Return [X, Y] of the center of cell containing provided text 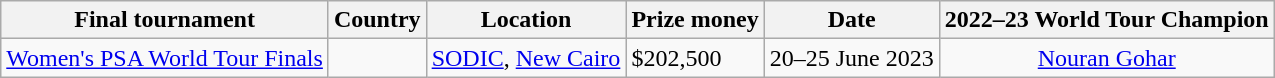
Women's PSA World Tour Finals [165, 58]
$202,500 [695, 58]
2022–23 World Tour Champion [1106, 20]
SODIC, New Cairo [526, 58]
Date [852, 20]
20–25 June 2023 [852, 58]
Nouran Gohar [1106, 58]
Location [526, 20]
Prize money [695, 20]
Final tournament [165, 20]
Country [377, 20]
